Pinpoint the cell where the given text exists, returning its [x, y] midpoint coordinate. 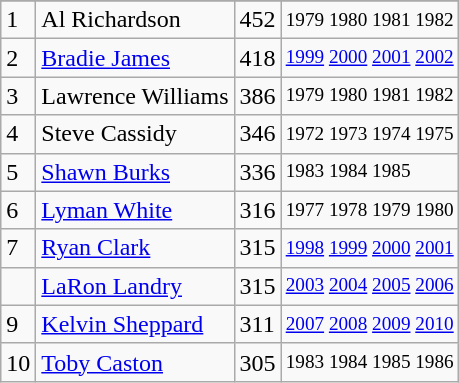
346 [258, 134]
2003 2004 2005 2006 [370, 286]
5 [18, 172]
311 [258, 324]
1977 1978 1979 1980 [370, 210]
Kelvin Sheppard [135, 324]
2007 2008 2009 2010 [370, 324]
6 [18, 210]
1983 1984 1985 [370, 172]
2 [18, 58]
LaRon Landry [135, 286]
7 [18, 248]
4 [18, 134]
Al Richardson [135, 20]
Ryan Clark [135, 248]
3 [18, 96]
Toby Caston [135, 362]
336 [258, 172]
1972 1973 1974 1975 [370, 134]
Lyman White [135, 210]
452 [258, 20]
Bradie James [135, 58]
Lawrence Williams [135, 96]
1983 1984 1985 1986 [370, 362]
Steve Cassidy [135, 134]
Shawn Burks [135, 172]
418 [258, 58]
10 [18, 362]
386 [258, 96]
316 [258, 210]
1 [18, 20]
1998 1999 2000 2001 [370, 248]
1999 2000 2001 2002 [370, 58]
9 [18, 324]
305 [258, 362]
